Find where the given text appears and provide that cell's center as (x, y) coordinate. 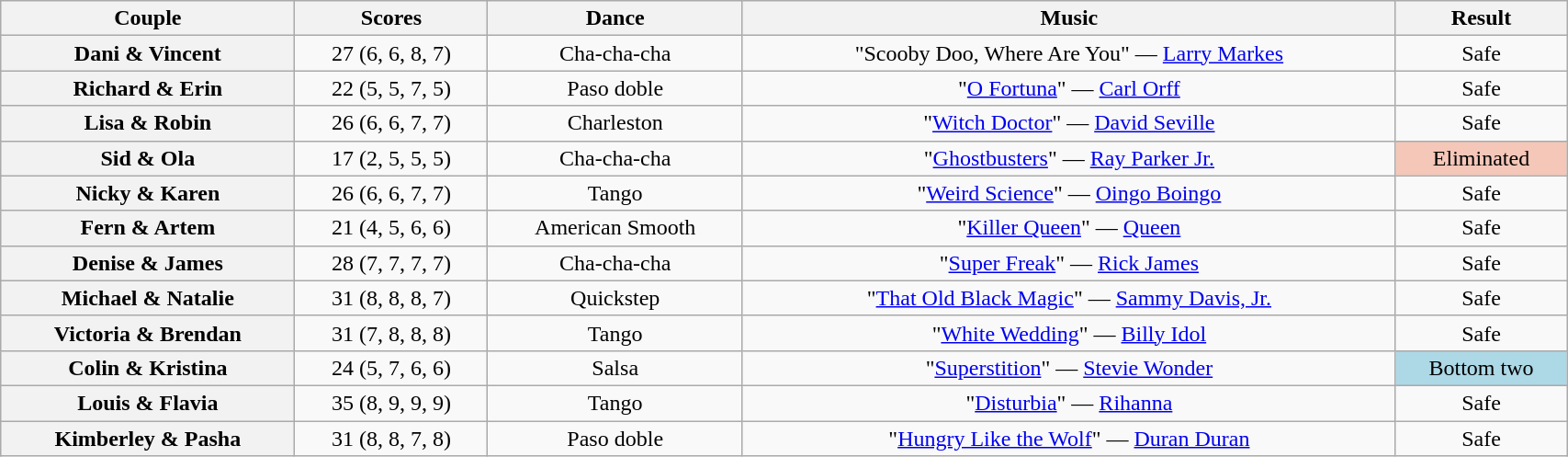
Richard & Erin (148, 88)
"Hungry Like the Wolf" — Duran Duran (1069, 439)
"That Old Black Magic" — Sammy Davis, Jr. (1069, 298)
Kimberley & Pasha (148, 439)
"Super Freak" — Rick James (1069, 263)
Colin & Kristina (148, 368)
24 (5, 7, 6, 6) (391, 368)
27 (6, 6, 8, 7) (391, 53)
"Ghostbusters" — Ray Parker Jr. (1069, 158)
Bottom two (1481, 368)
"Weird Science" — Oingo Boingo (1069, 193)
31 (8, 8, 8, 7) (391, 298)
Salsa (615, 368)
35 (8, 9, 9, 9) (391, 403)
"Superstition" — Stevie Wonder (1069, 368)
Scores (391, 18)
Lisa & Robin (148, 123)
17 (2, 5, 5, 5) (391, 158)
"White Wedding" — Billy Idol (1069, 333)
"Killer Queen" — Queen (1069, 228)
Victoria & Brendan (148, 333)
Eliminated (1481, 158)
Fern & Artem (148, 228)
American Smooth (615, 228)
"Witch Doctor" — David Seville (1069, 123)
Music (1069, 18)
Result (1481, 18)
Charleston (615, 123)
"Scooby Doo, Where Are You" — Larry Markes (1069, 53)
"O Fortuna" — Carl Orff (1069, 88)
31 (7, 8, 8, 8) (391, 333)
28 (7, 7, 7, 7) (391, 263)
Couple (148, 18)
Sid & Ola (148, 158)
31 (8, 8, 7, 8) (391, 439)
Quickstep (615, 298)
Dance (615, 18)
Dani & Vincent (148, 53)
Louis & Flavia (148, 403)
21 (4, 5, 6, 6) (391, 228)
Nicky & Karen (148, 193)
22 (5, 5, 7, 5) (391, 88)
"Disturbia" — Rihanna (1069, 403)
Denise & James (148, 263)
Michael & Natalie (148, 298)
